Search for the cell housing the specified text and yield its [x, y] center coordinate. 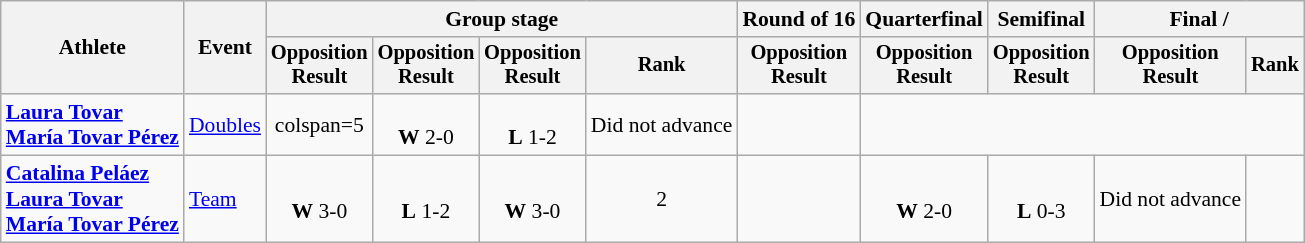
Group stage [502, 19]
Quarterfinal [924, 19]
Round of 16 [798, 19]
Team [225, 200]
Final / [1200, 19]
colspan=5 [320, 124]
Semifinal [1042, 19]
Laura TovarMaría Tovar Pérez [92, 124]
Catalina PeláezLaura TovarMaría Tovar Pérez [92, 200]
Athlete [92, 48]
L 0-3 [1042, 200]
2 [662, 200]
Event [225, 48]
Doubles [225, 124]
